From the cell containing the given text, extract its center point as (x, y) coordinate. 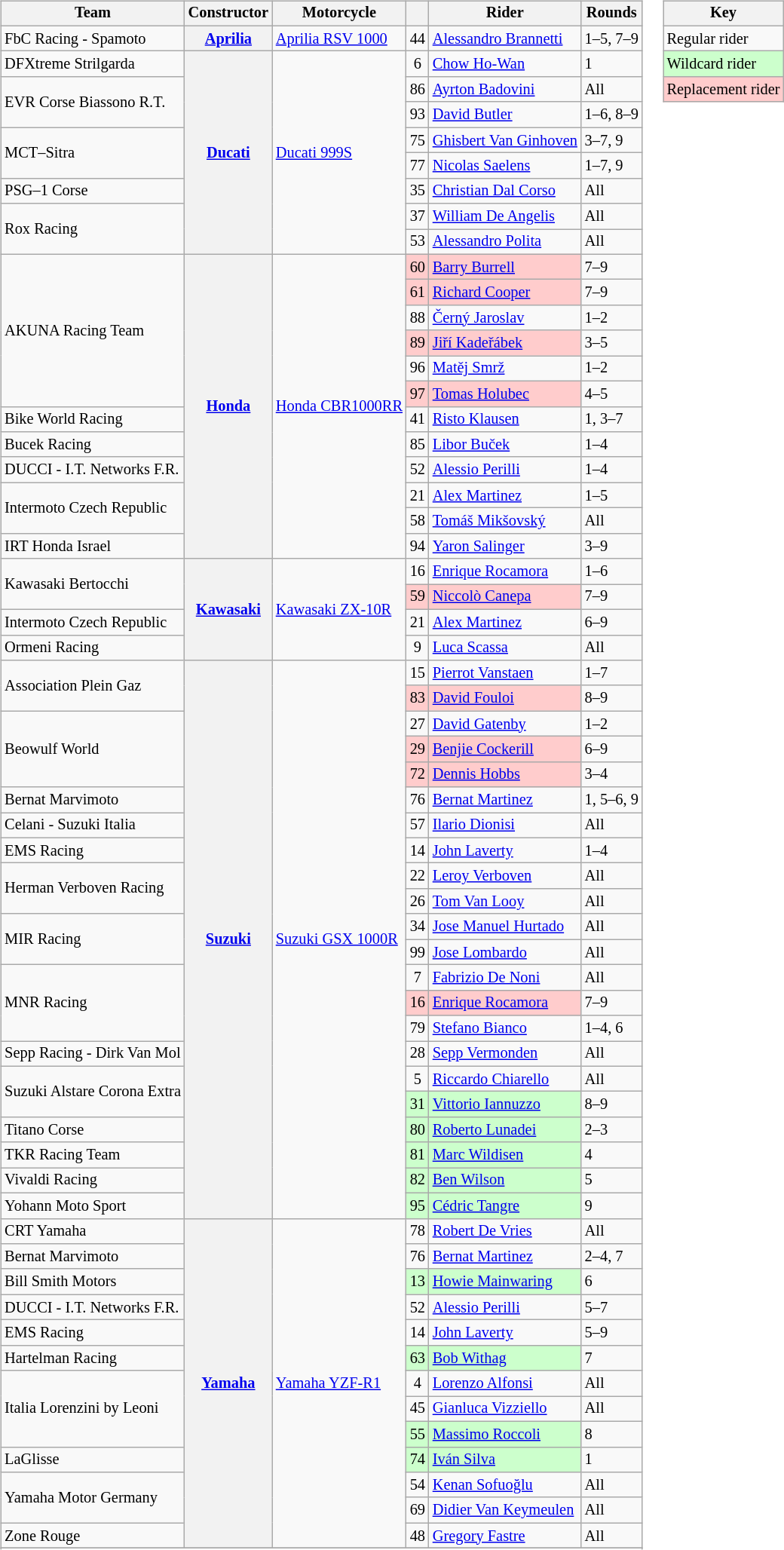
95 (418, 1205)
83 (418, 698)
IRT Honda Israel (93, 546)
Marc Wildisen (505, 1155)
Ben Wilson (505, 1181)
58 (418, 521)
1–6 (612, 571)
Richard Cooper (505, 293)
3–5 (612, 343)
1, 5–6, 9 (612, 800)
Ormeni Racing (93, 648)
Yohann Moto Sport (93, 1205)
44 (418, 38)
26 (418, 902)
Yamaha Motor Germany (93, 1497)
Libor Buček (505, 445)
Kawasaki (228, 609)
60 (418, 267)
55 (418, 1434)
Stefano Bianco (505, 1028)
31 (418, 1104)
Bill Smith Motors (93, 1282)
Leroy Verboven (505, 876)
Ducati (228, 152)
Tomas Holubec (505, 394)
Risto Klausen (505, 419)
Fabrizio De Noni (505, 978)
Benjie Cockerill (505, 749)
Suzuki Alstare Corona Extra (93, 1092)
Suzuki (228, 939)
54 (418, 1485)
Kawasaki Bertocchi (93, 584)
Bob Withag (505, 1358)
Bike World Racing (93, 419)
Association Plein Gaz (93, 686)
78 (418, 1231)
82 (418, 1181)
Aprilia RSV 1000 (339, 38)
Titano Corse (93, 1130)
75 (418, 140)
61 (418, 293)
David Fouloi (505, 698)
Sepp Racing - Dirk Van Mol (93, 1054)
Černý Jaroslav (505, 318)
96 (418, 369)
Tomáš Mikšovský (505, 521)
Tom Van Looy (505, 902)
34 (418, 927)
Rox Racing (93, 229)
28 (418, 1054)
1–6, 8–9 (612, 115)
MCT–Sitra (93, 152)
TKR Racing Team (93, 1155)
Christian Dal Corso (505, 191)
13 (418, 1282)
Vivaldi Racing (93, 1181)
David Gatenby (505, 724)
2–3 (612, 1130)
72 (418, 774)
37 (418, 216)
Jiří Kadeřábek (505, 343)
81 (418, 1155)
3–4 (612, 774)
Alessandro Polita (505, 242)
3–9 (612, 546)
Nicolas Saelens (505, 166)
15 (418, 673)
Motorcycle (339, 14)
1–5, 7–9 (612, 38)
1–4, 6 (612, 1028)
FbC Racing - Spamoto (93, 38)
Kenan Sofuoğlu (505, 1485)
Yamaha (228, 1383)
Roberto Lunadei (505, 1130)
45 (418, 1409)
Lorenzo Alfonsi (505, 1383)
Gregory Fastre (505, 1536)
Honda (228, 406)
Suzuki GSX 1000R (339, 939)
Riccardo Chiarello (505, 1079)
Rider (505, 14)
41 (418, 419)
Constructor (228, 14)
53 (418, 242)
CRT Yamaha (93, 1231)
48 (418, 1536)
85 (418, 445)
Jose Lombardo (505, 952)
99 (418, 952)
5–9 (612, 1333)
Bucek Racing (93, 445)
Niccolò Canepa (505, 597)
Robert De Vries (505, 1231)
Italia Lorenzini by Leoni (93, 1408)
AKUNA Racing Team (93, 330)
59 (418, 597)
EVR Corse Biassono R.T. (93, 103)
Kawasaki ZX-10R (339, 609)
74 (418, 1460)
Team (93, 14)
Hartelman Racing (93, 1358)
8 (612, 1434)
Cédric Tangre (505, 1205)
Massimo Roccoli (505, 1434)
Ducati 999S (339, 152)
MIR Racing (93, 939)
Honda CBR1000RR (339, 406)
Pierrot Vanstaen (505, 673)
Aprilia (228, 38)
3–7, 9 (612, 140)
Key (724, 14)
Iván Silva (505, 1460)
Wildcard rider (724, 64)
77 (418, 166)
29 (418, 749)
Celani - Suzuki Italia (93, 826)
PSG–1 Corse (93, 191)
1, 3–7 (612, 419)
LaGlisse (93, 1460)
Chow Ho-Wan (505, 64)
Yaron Salinger (505, 546)
94 (418, 546)
35 (418, 191)
Gianluca Vizziello (505, 1409)
2–4, 7 (612, 1257)
Alessandro Brannetti (505, 38)
5–7 (612, 1307)
88 (418, 318)
Matěj Smrž (505, 369)
1–5 (612, 495)
Jose Manuel Hurtado (505, 927)
Ayrton Badovini (505, 90)
David Butler (505, 115)
Regular rider (724, 38)
Luca Scassa (505, 648)
Rounds (612, 14)
97 (418, 394)
63 (418, 1358)
DFXtreme Strilgarda (93, 64)
MNR Racing (93, 1003)
4–5 (612, 394)
Howie Mainwaring (505, 1282)
Dennis Hobbs (505, 774)
93 (418, 115)
69 (418, 1510)
Beowulf World (93, 749)
Zone Rouge (93, 1536)
57 (418, 826)
22 (418, 876)
Replacement rider (724, 90)
Ghisbert Van Ginhoven (505, 140)
Yamaha YZF-R1 (339, 1383)
William De Angelis (505, 216)
86 (418, 90)
27 (418, 724)
1–7 (612, 673)
Herman Verboven Racing (93, 888)
Didier Van Keymeulen (505, 1510)
Sepp Vermonden (505, 1054)
80 (418, 1130)
1–7, 9 (612, 166)
79 (418, 1028)
Barry Burrell (505, 267)
Vittorio Iannuzzo (505, 1104)
89 (418, 343)
Ilario Dionisi (505, 826)
